From the cell containing the given text, extract its center point as (X, Y) coordinate. 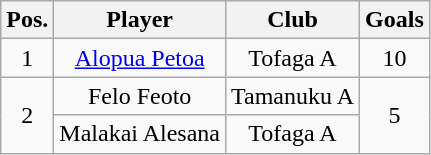
Alopua Petoa (140, 58)
Goals (395, 20)
Pos. (28, 20)
1 (28, 58)
10 (395, 58)
Tamanuku A (292, 96)
Felo Feoto (140, 96)
Malakai Alesana (140, 134)
2 (28, 115)
Club (292, 20)
5 (395, 115)
Player (140, 20)
